For the text-containing cell, return its midpoint in [X, Y] coordinate format. 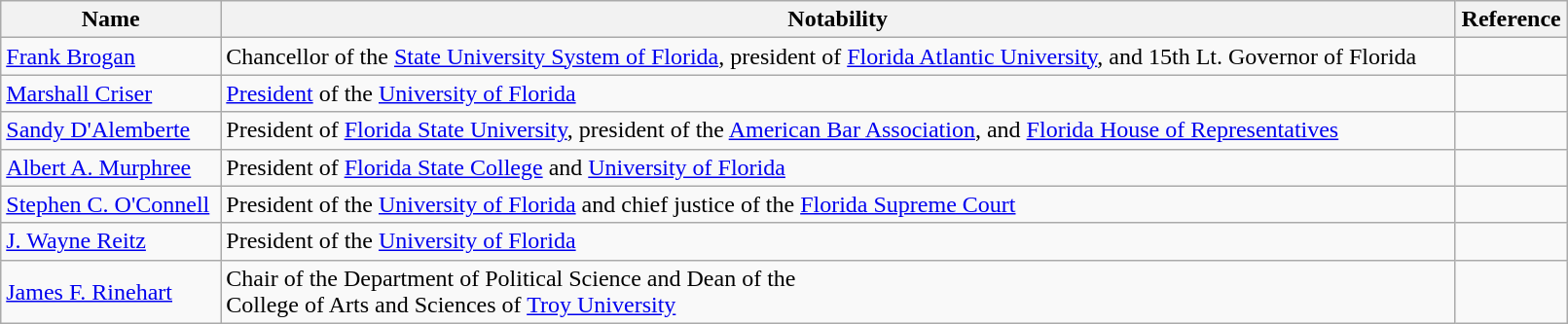
J. Wayne Reitz [111, 241]
Sandy D'Alemberte [111, 130]
Reference [1511, 19]
Frank Brogan [111, 56]
Chancellor of the State University System of Florida, president of Florida Atlantic University, and 15th Lt. Governor of Florida [838, 56]
President of Florida State College and University of Florida [838, 167]
Notability [838, 19]
Name [111, 19]
Marshall Criser [111, 93]
President of the University of Florida and chief justice of the Florida Supreme Court [838, 204]
Albert A. Murphree [111, 167]
President of Florida State University, president of the American Bar Association, and Florida House of Representatives [838, 130]
Stephen C. O'Connell [111, 204]
Chair of the Department of Political Science and Dean of theCollege of Arts and Sciences of Troy University [838, 292]
James F. Rinehart [111, 292]
